Detect which cell encompasses the target text, then output its (x, y) center coordinate. 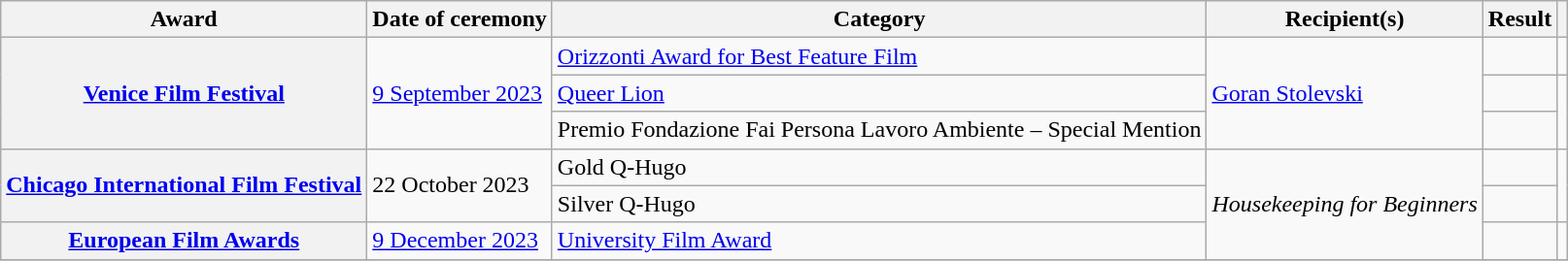
Goran Stolevski (1345, 93)
Venice Film Festival (185, 93)
University Film Award (879, 241)
Category (879, 19)
Orizzonti Award for Best Feature Film (879, 56)
Chicago International Film Festival (185, 185)
Result (1519, 19)
Silver Q-Hugo (879, 204)
Date of ceremony (460, 19)
22 October 2023 (460, 185)
Award (185, 19)
Queer Lion (879, 93)
Housekeeping for Beginners (1345, 204)
Recipient(s) (1345, 19)
Gold Q-Hugo (879, 167)
9 September 2023 (460, 93)
Premio Fondazione Fai Persona Lavoro Ambiente – Special Mention (879, 130)
9 December 2023 (460, 241)
European Film Awards (185, 241)
